Pinpoint the cell where the given text exists, returning its (X, Y) midpoint coordinate. 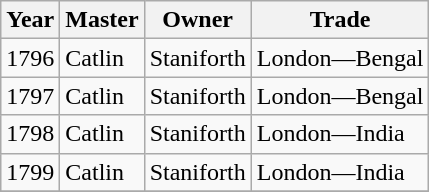
Trade (340, 20)
1797 (30, 96)
1796 (30, 58)
1799 (30, 172)
Year (30, 20)
1798 (30, 134)
Owner (198, 20)
Master (102, 20)
